Determine the (x, y) coordinate at the center of the cell enclosing the given text.  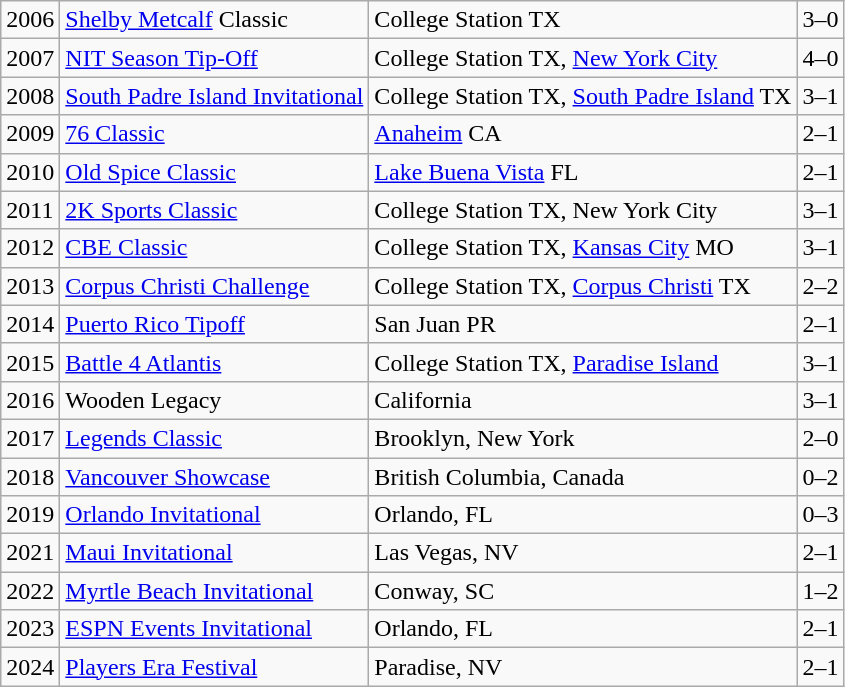
2022 (30, 591)
Legends Classic (214, 438)
2017 (30, 438)
2010 (30, 172)
British Columbia, Canada (583, 477)
2K Sports Classic (214, 210)
San Juan PR (583, 324)
4–0 (820, 58)
Battle 4 Atlantis (214, 362)
South Padre Island Invitational (214, 96)
2007 (30, 58)
2019 (30, 515)
College Station TX (583, 20)
Shelby Metcalf Classic (214, 20)
2015 (30, 362)
0–3 (820, 515)
CBE Classic (214, 248)
2009 (30, 134)
College Station TX, Corpus Christi TX (583, 286)
Old Spice Classic (214, 172)
Myrtle Beach Invitational (214, 591)
College Station TX, South Padre Island TX (583, 96)
2008 (30, 96)
2–0 (820, 438)
2013 (30, 286)
Vancouver Showcase (214, 477)
Players Era Festival (214, 667)
Brooklyn, New York (583, 438)
2021 (30, 553)
1–2 (820, 591)
0–2 (820, 477)
2018 (30, 477)
2016 (30, 400)
2012 (30, 248)
NIT Season Tip-Off (214, 58)
2011 (30, 210)
College Station TX, Paradise Island (583, 362)
California (583, 400)
ESPN Events Invitational (214, 629)
Maui Invitational (214, 553)
2023 (30, 629)
Corpus Christi Challenge (214, 286)
Orlando Invitational (214, 515)
2014 (30, 324)
College Station TX, Kansas City MO (583, 248)
Anaheim CA (583, 134)
Puerto Rico Tipoff (214, 324)
Las Vegas, NV (583, 553)
Conway, SC (583, 591)
Lake Buena Vista FL (583, 172)
Wooden Legacy (214, 400)
2024 (30, 667)
Paradise, NV (583, 667)
3–0 (820, 20)
2–2 (820, 286)
2006 (30, 20)
76 Classic (214, 134)
